Determine the [x, y] coordinate at the center of the cell enclosing the given text.  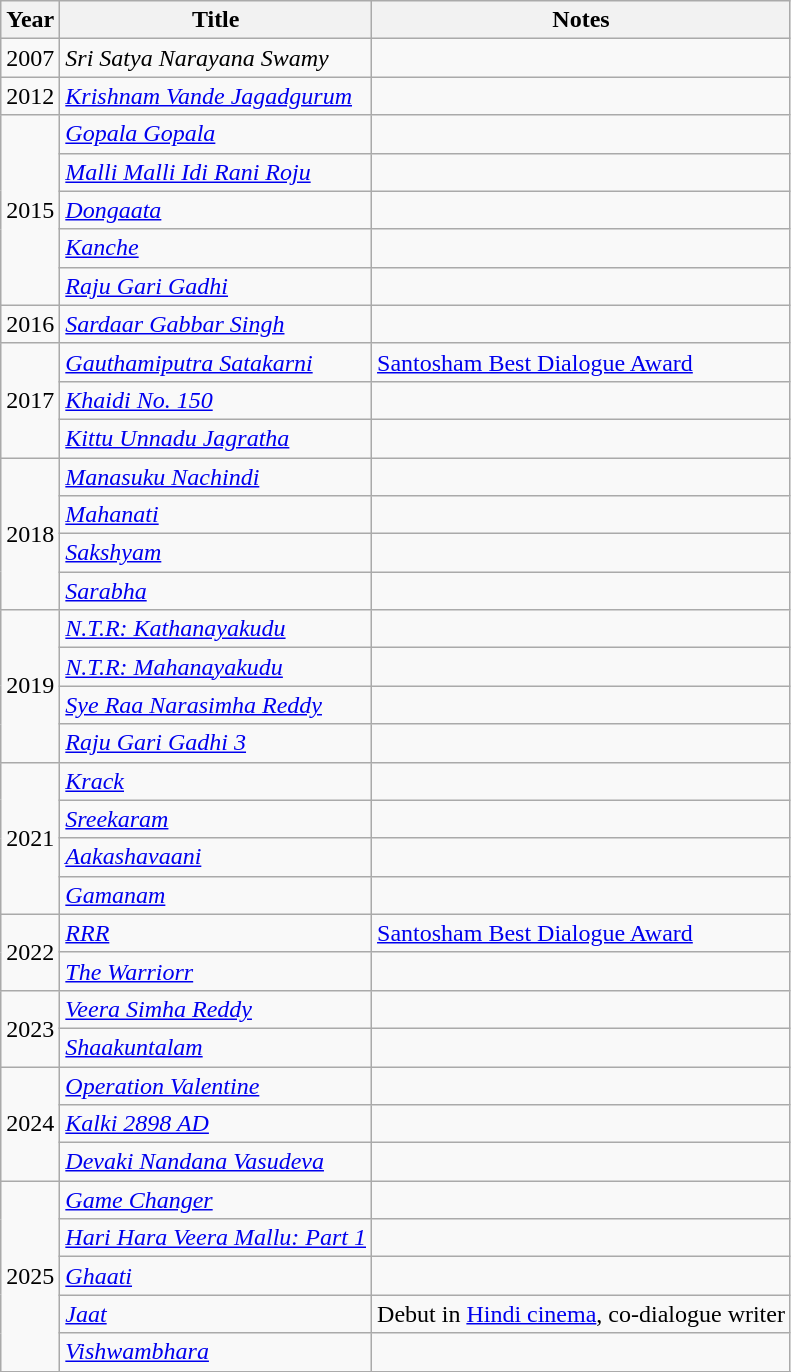
2007 [30, 58]
2019 [30, 686]
2021 [30, 838]
2015 [30, 210]
2012 [30, 96]
Sreekaram [216, 819]
Manasuku Nachindi [216, 477]
Year [30, 20]
Notes [582, 20]
Malli Malli Idi Rani Roju [216, 172]
Raju Gari Gadhi 3 [216, 743]
Shaakuntalam [216, 1047]
N.T.R: Kathanayakudu [216, 629]
Khaidi No. 150 [216, 400]
Raju Gari Gadhi [216, 286]
Gamanam [216, 895]
Sarabha [216, 591]
Kanche [216, 248]
Sakshyam [216, 553]
2023 [30, 1028]
2016 [30, 324]
Kittu Unnadu Jagratha [216, 438]
Devaki Nandana Vasudeva [216, 1162]
2018 [30, 534]
Operation Valentine [216, 1085]
Kalki 2898 AD [216, 1124]
Jaat [216, 1314]
Gopala Gopala [216, 134]
Hari Hara Veera Mallu: Part 1 [216, 1238]
Veera Simha Reddy [216, 1009]
2025 [30, 1276]
Debut in Hindi cinema, co-dialogue writer [582, 1314]
The Warriorr [216, 971]
Ghaati [216, 1276]
N.T.R: Mahanayakudu [216, 667]
Sye Raa Narasimha Reddy [216, 705]
Dongaata [216, 210]
Game Changer [216, 1200]
Mahanati [216, 515]
Gauthamiputra Satakarni [216, 362]
2017 [30, 400]
Krack [216, 781]
Krishnam Vande Jagadgurum [216, 96]
RRR [216, 933]
Title [216, 20]
Sri Satya Narayana Swamy [216, 58]
2022 [30, 952]
Vishwambhara [216, 1352]
Aakashavaani [216, 857]
Sardaar Gabbar Singh [216, 324]
2024 [30, 1123]
